Find where the given text appears and provide that cell's center as [x, y] coordinate. 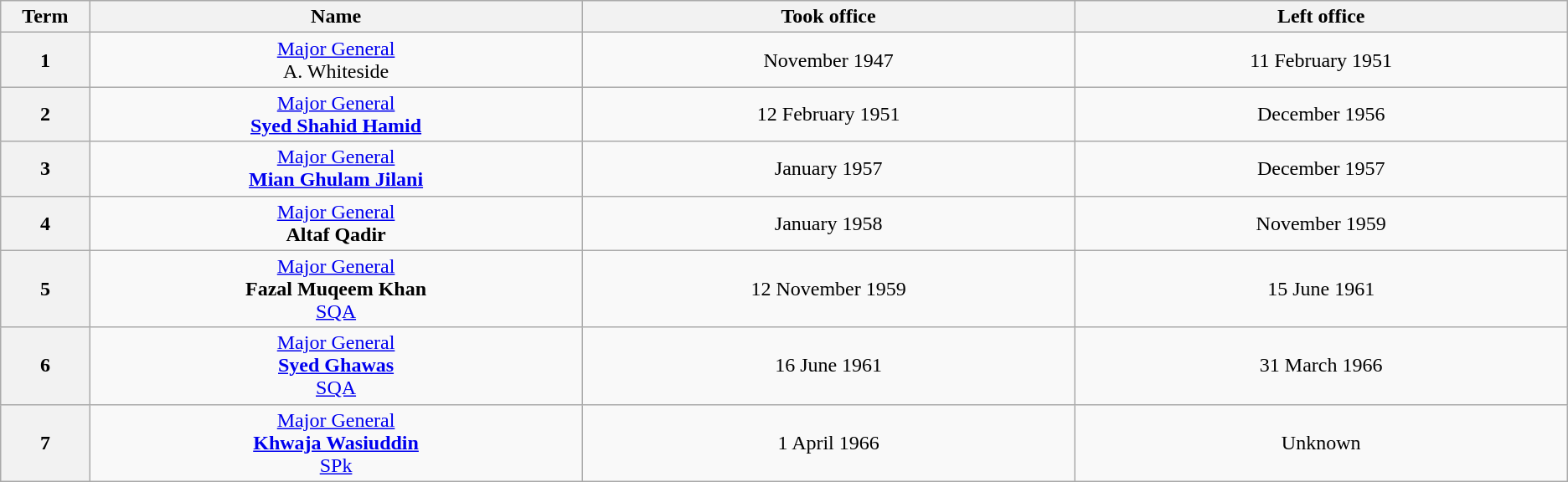
16 June 1961 [828, 366]
31 March 1966 [1321, 366]
November 1947 [828, 60]
January 1958 [828, 223]
1 [45, 60]
12 February 1951 [828, 114]
15 June 1961 [1321, 289]
6 [45, 366]
Major GeneralA. Whiteside [336, 60]
Major GeneralAltaf Qadir [336, 223]
November 1959 [1321, 223]
5 [45, 289]
12 November 1959 [828, 289]
Major GeneralMian Ghulam Jilani [336, 169]
January 1957 [828, 169]
1 April 1966 [828, 443]
3 [45, 169]
Major GeneralFazal Muqeem KhanSQA [336, 289]
Major GeneralSyed GhawasSQA [336, 366]
4 [45, 223]
Unknown [1321, 443]
Left office [1321, 17]
Major GeneralKhwaja WasiuddinSPk [336, 443]
Name [336, 17]
December 1957 [1321, 169]
Term [45, 17]
2 [45, 114]
11 February 1951 [1321, 60]
Took office [828, 17]
December 1956 [1321, 114]
7 [45, 443]
Major GeneralSyed Shahid Hamid [336, 114]
